Locate the cell with the specified text and output its [x, y] center coordinate. 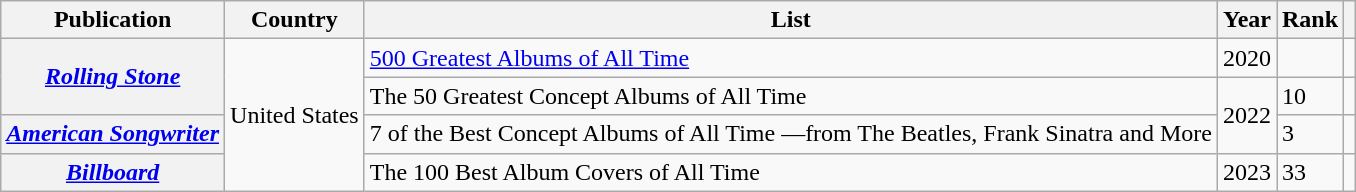
Billboard [113, 172]
Publication [113, 20]
List [790, 20]
Country [295, 20]
500 Greatest Albums of All Time [790, 58]
Rolling Stone [113, 77]
United States [295, 115]
2020 [1246, 58]
The 50 Greatest Concept Albums of All Time [790, 96]
2023 [1246, 172]
3 [1310, 134]
American Songwriter [113, 134]
10 [1310, 96]
7 of the Best Concept Albums of All Time —from The Beatles, Frank Sinatra and More [790, 134]
The 100 Best Album Covers of All Time [790, 172]
33 [1310, 172]
Year [1246, 20]
Rank [1310, 20]
2022 [1246, 115]
